Output the (x, y) coordinate of the center of the cell containing the given text.  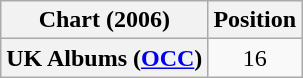
UK Albums (OCC) (104, 58)
Position (255, 20)
16 (255, 58)
Chart (2006) (104, 20)
